Locate the cell with the specified text and output its [X, Y] center coordinate. 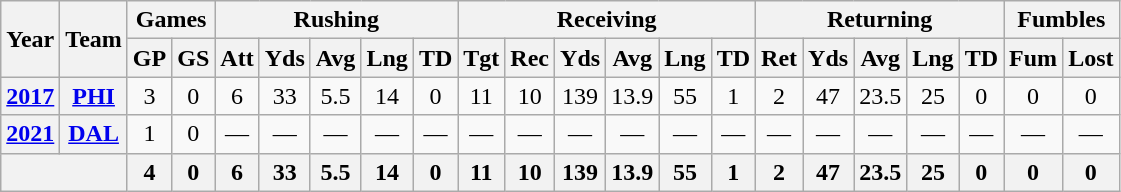
PHI [94, 96]
Receiving [607, 20]
Lost [1091, 58]
Rec [530, 58]
Tgt [482, 58]
Games [170, 20]
4 [149, 172]
GP [149, 58]
2021 [30, 134]
Ret [780, 58]
GS [194, 58]
3 [149, 96]
Team [94, 39]
Year [30, 39]
2017 [30, 96]
Rushing [336, 20]
Fumbles [1062, 20]
Fum [1034, 58]
DAL [94, 134]
Att [237, 58]
Returning [880, 20]
